From the cell containing the given text, extract its center point as [x, y] coordinate. 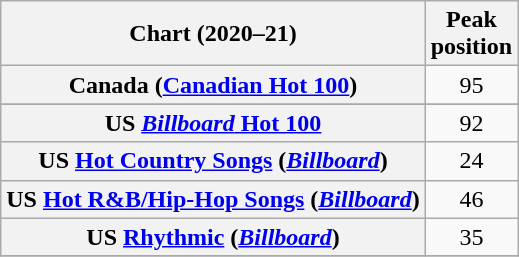
92 [471, 123]
35 [471, 237]
Canada (Canadian Hot 100) [213, 85]
Chart (2020–21) [213, 34]
Peakposition [471, 34]
95 [471, 85]
US Billboard Hot 100 [213, 123]
US Hot Country Songs (Billboard) [213, 161]
24 [471, 161]
US Rhythmic (Billboard) [213, 237]
US Hot R&B/Hip-Hop Songs (Billboard) [213, 199]
46 [471, 199]
